Return [X, Y] of the center of cell containing provided text 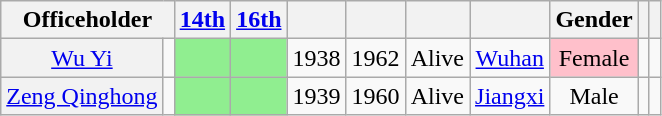
Male [594, 96]
Wuhan [510, 58]
1960 [376, 96]
Female [594, 58]
16th [259, 20]
1939 [316, 96]
Wu Yi [82, 58]
14th [202, 20]
Zeng Qinghong [82, 96]
Jiangxi [510, 96]
1962 [376, 58]
Gender [594, 20]
1938 [316, 58]
Officeholder [88, 20]
